For the text-containing cell, return its midpoint in [x, y] coordinate format. 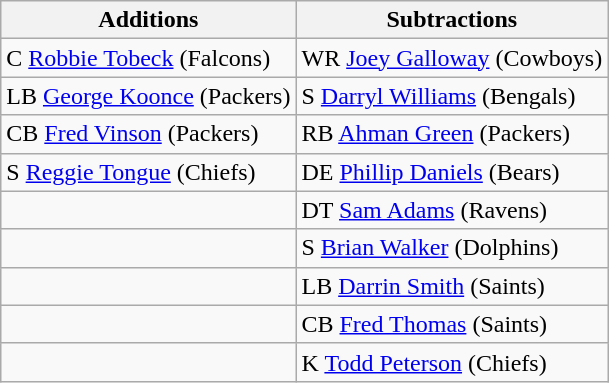
DT Sam Adams (Ravens) [452, 210]
S Darryl Williams (Bengals) [452, 96]
CB Fred Thomas (Saints) [452, 324]
S Reggie Tongue (Chiefs) [148, 172]
S Brian Walker (Dolphins) [452, 248]
C Robbie Tobeck (Falcons) [148, 58]
K Todd Peterson (Chiefs) [452, 362]
LB George Koonce (Packers) [148, 96]
CB Fred Vinson (Packers) [148, 134]
Additions [148, 20]
RB Ahman Green (Packers) [452, 134]
LB Darrin Smith (Saints) [452, 286]
DE Phillip Daniels (Bears) [452, 172]
WR Joey Galloway (Cowboys) [452, 58]
Subtractions [452, 20]
